Capture the cell that displays the provided text and extract its (X, Y) central coordinate. 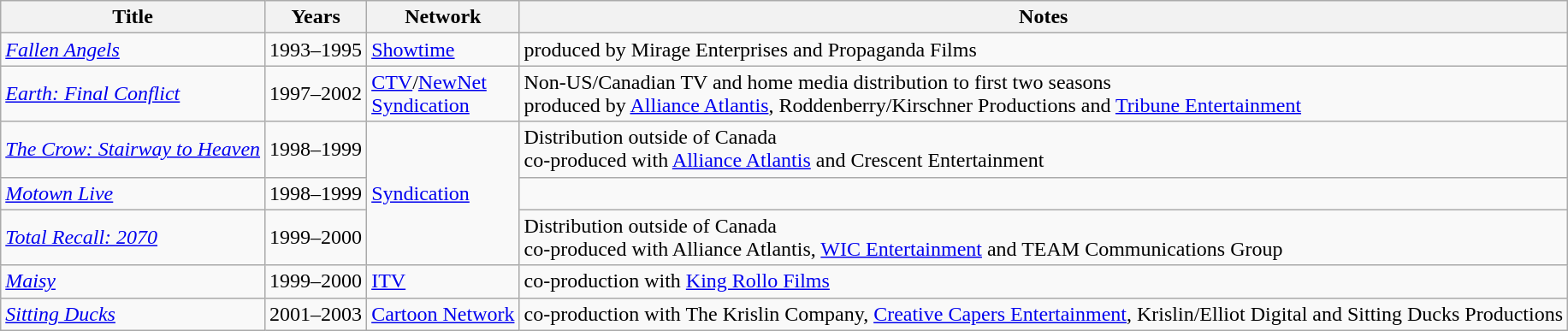
Maisy (133, 281)
1997–2002 (317, 94)
Title (133, 17)
co-production with The Krislin Company, Creative Capers Entertainment, Krislin/Elliot Digital and Sitting Ducks Productions (1044, 314)
1993–1995 (317, 50)
CTV/NewNetSyndication (443, 94)
Cartoon Network (443, 314)
Syndication (443, 193)
produced by Mirage Enterprises and Propaganda Films (1044, 50)
Distribution outside of Canadaco-produced with Alliance Atlantis and Crescent Entertainment (1044, 149)
Distribution outside of Canadaco-produced with Alliance Atlantis, WIC Entertainment and TEAM Communications Group (1044, 238)
Years (317, 17)
ITV (443, 281)
Showtime (443, 50)
Notes (1044, 17)
Total Recall: 2070 (133, 238)
Network (443, 17)
2001–2003 (317, 314)
co-production with King Rollo Films (1044, 281)
Fallen Angels (133, 50)
The Crow: Stairway to Heaven (133, 149)
Earth: Final Conflict (133, 94)
Sitting Ducks (133, 314)
Motown Live (133, 193)
